Determine the (X, Y) coordinate at the center of the cell enclosing the given text.  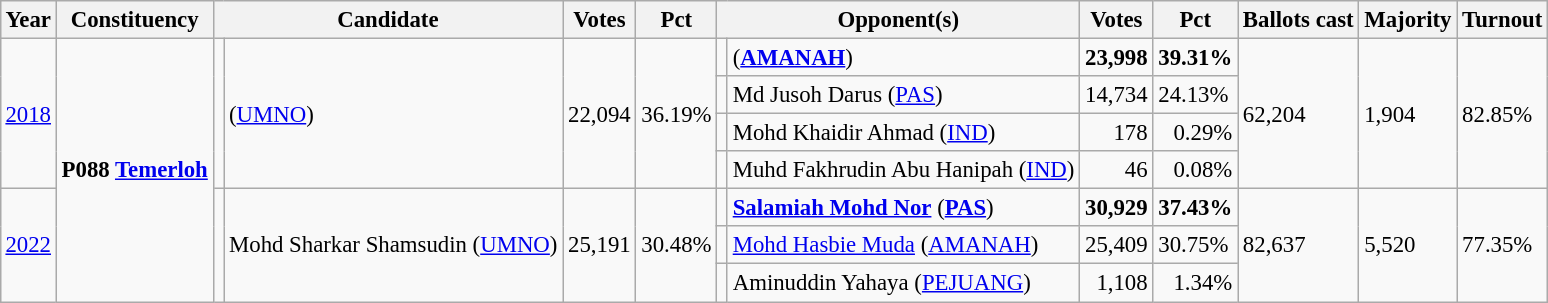
39.31% (1196, 57)
(UMNO) (394, 113)
1,108 (1116, 283)
Mohd Sharkar Shamsudin (UMNO) (394, 246)
Muhd Fakhrudin Abu Hanipah (IND) (903, 170)
82.85% (1502, 113)
0.29% (1196, 133)
Mohd Hasbie Muda (AMANAH) (903, 245)
46 (1116, 170)
25,409 (1116, 245)
Aminuddin Yahaya (PEJUANG) (903, 283)
82,637 (1298, 246)
24.13% (1196, 95)
2022 (28, 246)
1,904 (1408, 113)
30,929 (1116, 208)
Year (28, 20)
1.34% (1196, 283)
30.75% (1196, 245)
(AMANAH) (903, 57)
P088 Temerloh (134, 170)
Md Jusoh Darus (PAS) (903, 95)
36.19% (676, 113)
Turnout (1502, 20)
77.35% (1502, 246)
37.43% (1196, 208)
30.48% (676, 246)
22,094 (600, 113)
178 (1116, 133)
Constituency (134, 20)
Ballots cast (1298, 20)
0.08% (1196, 170)
Candidate (388, 20)
62,204 (1298, 113)
Opponent(s) (898, 20)
2018 (28, 113)
23,998 (1116, 57)
Salamiah Mohd Nor (PAS) (903, 208)
Mohd Khaidir Ahmad (IND) (903, 133)
Majority (1408, 20)
5,520 (1408, 246)
14,734 (1116, 95)
25,191 (600, 246)
